Capture the cell that displays the provided text and extract its [X, Y] central coordinate. 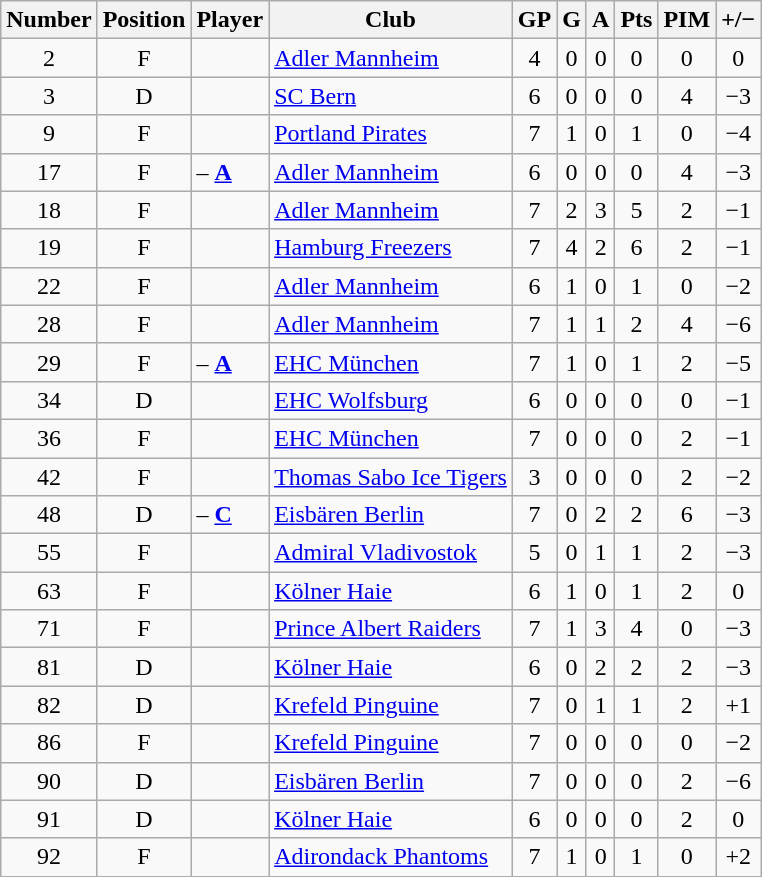
55 [49, 553]
SC Bern [391, 96]
Adirondack Phantoms [391, 857]
Pts [636, 20]
Prince Albert Raiders [391, 629]
– C [230, 515]
Number [49, 20]
9 [49, 134]
Admiral Vladivostok [391, 553]
17 [49, 172]
A [600, 20]
22 [49, 286]
Thomas Sabo Ice Tigers [391, 477]
Hamburg Freezers [391, 248]
−5 [738, 362]
G [572, 20]
82 [49, 705]
71 [49, 629]
42 [49, 477]
PIM [687, 20]
34 [49, 400]
+/− [738, 20]
48 [49, 515]
92 [49, 857]
Portland Pirates [391, 134]
GP [534, 20]
90 [49, 781]
63 [49, 591]
29 [49, 362]
EHC Wolfsburg [391, 400]
36 [49, 438]
28 [49, 324]
Club [391, 20]
Position [144, 20]
+2 [738, 857]
18 [49, 210]
Player [230, 20]
91 [49, 819]
86 [49, 743]
19 [49, 248]
−4 [738, 134]
81 [49, 667]
+1 [738, 705]
